Identify which cell holds the provided text, then report its (X, Y) central coordinate. 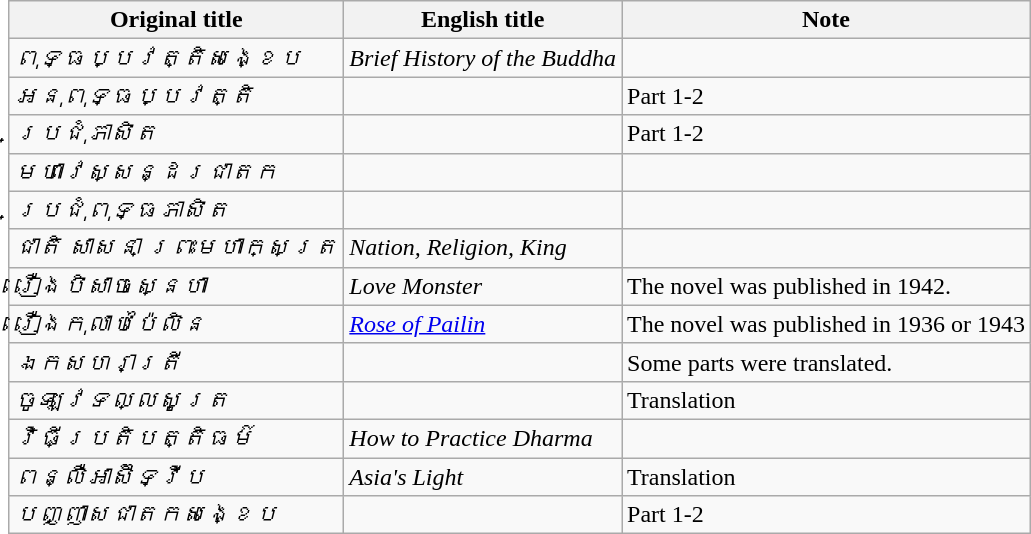
ប្រជុំភាសិត (176, 134)
អនុពុទ្ធប្បវត្តិ (176, 96)
The novel was published in 1942. (826, 286)
មហាវេស្សន្ដរជាតក (176, 172)
Love Monster (483, 286)
Some parts were translated. (826, 362)
បញ្ញាសជាតកសង្ខេប (176, 515)
The novel was published in 1936 or 1943 (826, 324)
វិធីប្រតិបត្តិធម៌ (176, 438)
Nation, Religion, King (483, 248)
ប្រជុំពុទ្ធភាសិត (176, 210)
Rose of Pailin (483, 324)
ឯកសហរាត្រី (176, 362)
Asia's Light (483, 477)
រឿងកុលាបប៉ៃលិន (176, 324)
How to Practice Dharma (483, 438)
Original title (176, 20)
ចូឡវេទល្លសូត្រ (176, 400)
Brief History of the Buddha (483, 58)
Note (826, 20)
ពុទ្ធប្បវត្តិសង្ខេប (176, 58)
រឿងបិសាចស្នេហា (176, 286)
ជាតិ សាសនា ព្រះមហាក្សត្រ (176, 248)
English title (483, 20)
ពន្លឺអាស៊ីទ្វីប (176, 477)
